Search for the cell housing the specified text and yield its [X, Y] center coordinate. 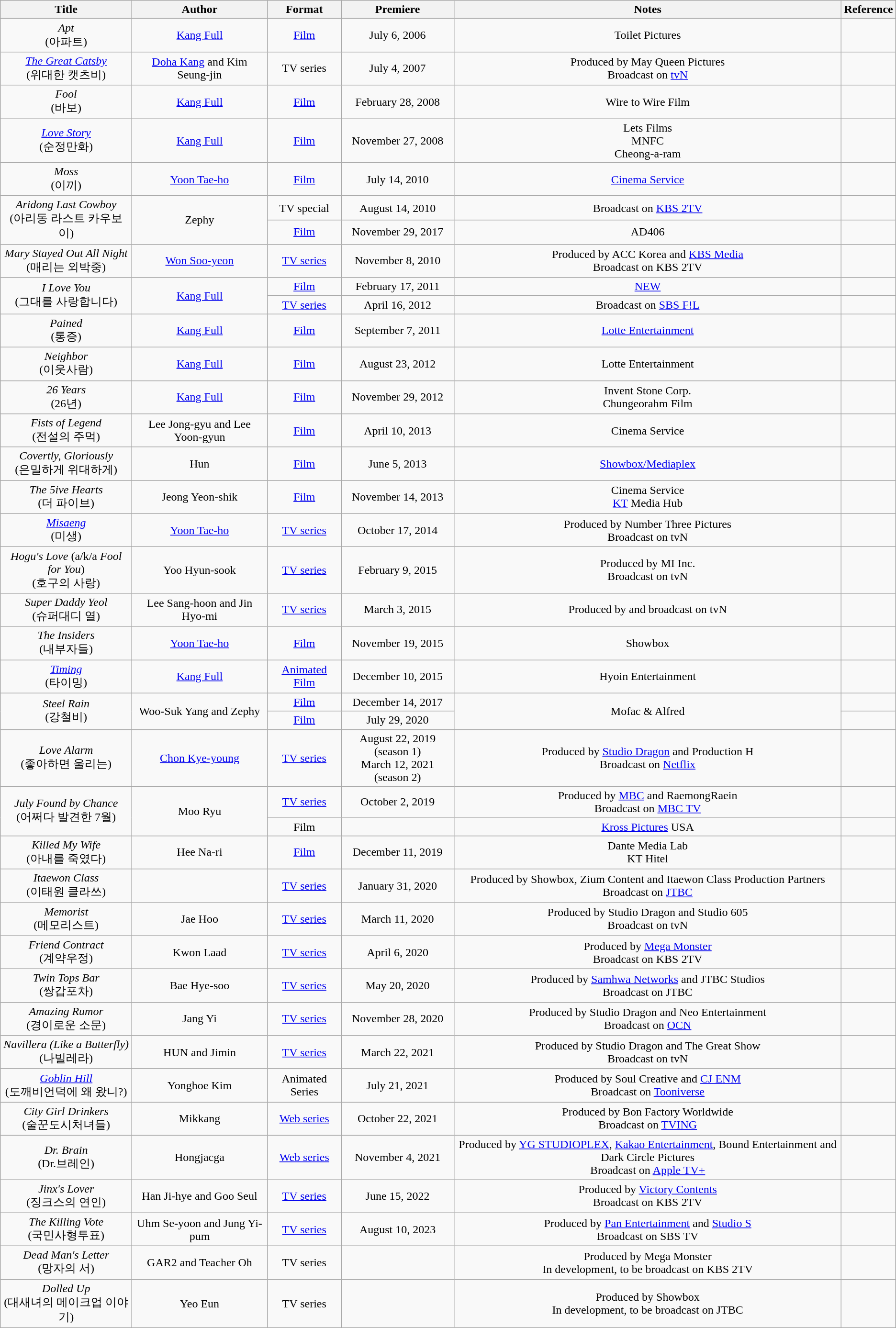
Itaewon Class(이태원 클라쓰) [66, 886]
Dead Man's Letter(망자의 서) [66, 1263]
Woo-Suk Yang and Zephy [200, 711]
The Great Catsby(위대한 캣츠비) [66, 68]
November 27, 2008 [397, 141]
Han Ji-hye and Goo Seul [200, 1196]
Mofac & Alfred [648, 711]
Super Daddy Yeol(슈퍼대디 열) [66, 610]
Chon Kye-young [200, 758]
The Insiders(내부자들) [66, 643]
Yoo Hyun-sook [200, 570]
Hongjacga [200, 1157]
Premiere [397, 10]
August 23, 2012 [397, 364]
Jeong Yeon-shik [200, 497]
July 6, 2006 [397, 35]
February 9, 2015 [397, 570]
July 14, 2010 [397, 179]
Produced by Studio Dragon and Studio 605Broadcast on tvN [648, 919]
I Love You(그대를 사랑합니다) [66, 296]
Fists of Legend(전설의 주먹) [66, 431]
Mikkang [200, 1119]
Produced by and broadcast on tvN [648, 610]
Fool(바보) [66, 102]
City Girl Drinkers(술꾼도시처녀들) [66, 1119]
Love Story(순정만화) [66, 141]
Dr. Brain(Dr.브레인) [66, 1157]
Love Alarm(좋아하면 울리는) [66, 758]
AD406 [648, 233]
Reference [868, 10]
Title [66, 10]
The Killing Vote(국민사형투표) [66, 1229]
May 20, 2020 [397, 986]
Produced by Soul Creative and CJ ENMBroadcast on Tooniverse [648, 1085]
Wire to Wire Film [648, 102]
Yeo Eun [200, 1304]
Jinx's Lover(징크스의 연인) [66, 1196]
April 16, 2012 [397, 305]
Misaeng(미생) [66, 530]
Moo Ryu [200, 811]
Mary Stayed Out All Night(매리는 외박중) [66, 261]
November 19, 2015 [397, 643]
Dante Media LabKT Hitel [648, 852]
Produced by Number Three PicturesBroadcast on tvN [648, 530]
Cinema ServiceKT Media Hub [648, 497]
Notes [648, 10]
Covertly, Gloriously(은밀하게 위대하게) [66, 464]
Lets FilmsMNFCCheong-a-ram [648, 141]
December 11, 2019 [397, 852]
Lee Sang-hoon and Jin Hyo-mi [200, 610]
October 17, 2014 [397, 530]
August 14, 2010 [397, 208]
Friend Contract(계약우정) [66, 952]
March 3, 2015 [397, 610]
Produced by Showbox, Zium Content and Itaewon Class Production PartnersBroadcast on JTBC [648, 886]
July 4, 2007 [397, 68]
Yonghoe Kim [200, 1085]
October 22, 2021 [397, 1119]
Steel Rain(강철비) [66, 711]
Produced by MI Inc.Broadcast on tvN [648, 570]
Kwon Laad [200, 952]
The 5ive Hearts(더 파이브) [66, 497]
Showbox/Mediaplex [648, 464]
Aridong Last Cowboy(아리동 라스트 카우보이) [66, 220]
Zephy [200, 220]
Killed My Wife(아내를 죽였다) [66, 852]
HUN and Jimin [200, 1052]
July 29, 2020 [397, 720]
January 31, 2020 [397, 886]
Invent Stone Corp.Chungeorahm Film [648, 397]
Apt(아파트) [66, 35]
NEW [648, 287]
September 7, 2011 [397, 331]
Neighbor(이웃사람) [66, 364]
July Found by Chance(어쩌다 발견한 7월) [66, 811]
Jang Yi [200, 1019]
Animated Series [304, 1085]
February 17, 2011 [397, 287]
November 29, 2017 [397, 233]
March 22, 2021 [397, 1052]
GAR2 and Teacher Oh [200, 1263]
Hun [200, 464]
November 29, 2012 [397, 397]
August 22, 2019 (season 1)March 12, 2021 (season 2) [397, 758]
Navillera (Like a Butterfly)(나빌레라) [66, 1052]
Timing(타이밍) [66, 676]
Broadcast on SBS F!L [648, 305]
Animated Film [304, 676]
Produced by Bon Factory WorldwideBroadcast on TVING [648, 1119]
March 11, 2020 [397, 919]
Produced by Studio Dragon and The Great ShowBroadcast on tvN [648, 1052]
Showbox [648, 643]
Twin Tops Bar(쌍갑포차) [66, 986]
Produced by Pan Entertainment and Studio SBroadcast on SBS TV [648, 1229]
Author [200, 10]
Memorist(메모리스트) [66, 919]
Kross Pictures USA [648, 826]
Produced by Mega MonsterBroadcast on KBS 2TV [648, 952]
Produced by Studio Dragon and Production HBroadcast on Netflix [648, 758]
Produced by ACC Korea and KBS MediaBroadcast on KBS 2TV [648, 261]
Produced by Victory ContentsBroadcast on KBS 2TV [648, 1196]
Hogu's Love (a/k/a Fool for You)(호구의 사랑) [66, 570]
Produced by May Queen PicturesBroadcast on tvN [648, 68]
November 4, 2021 [397, 1157]
February 28, 2008 [397, 102]
Produced by Mega MonsterIn development, to be broadcast on KBS 2TV [648, 1263]
April 6, 2020 [397, 952]
TV special [304, 208]
December 10, 2015 [397, 676]
November 28, 2020 [397, 1019]
Produced by YG STUDIOPLEX, Kakao Entertainment, Bound Entertainment and Dark Circle PicturesBroadcast on Apple TV+ [648, 1157]
Format [304, 10]
December 14, 2017 [397, 702]
Pained(통증) [66, 331]
November 8, 2010 [397, 261]
26 Years(26년) [66, 397]
July 21, 2021 [397, 1085]
Doha Kang and Kim Seung-jin [200, 68]
Produced by Samhwa Networks and JTBC StudiosBroadcast on JTBC [648, 986]
Moss(이끼) [66, 179]
Dolled Up(대새녀의 메이크업 이야기) [66, 1304]
October 2, 2019 [397, 802]
Uhm Se-yoon and Jung Yi-pum [200, 1229]
Goblin Hill(도깨비언덕에 왜 왔니?) [66, 1085]
April 10, 2013 [397, 431]
Produced by Studio Dragon and Neo EntertainmentBroadcast on OCN [648, 1019]
Produced by ShowboxIn development, to be broadcast on JTBC [648, 1304]
November 14, 2013 [397, 497]
Broadcast on KBS 2TV [648, 208]
Bae Hye-soo [200, 986]
Jae Hoo [200, 919]
Lee Jong-gyu and Lee Yoon-gyun [200, 431]
August 10, 2023 [397, 1229]
Hyoin Entertainment [648, 676]
Toilet Pictures [648, 35]
June 5, 2013 [397, 464]
Won Soo-yeon [200, 261]
Produced by MBC and RaemongRaeinBroadcast on MBC TV [648, 802]
Hee Na-ri [200, 852]
June 15, 2022 [397, 1196]
Amazing Rumor(경이로운 소문) [66, 1019]
